Locate the cell with the specified text and output its [X, Y] center coordinate. 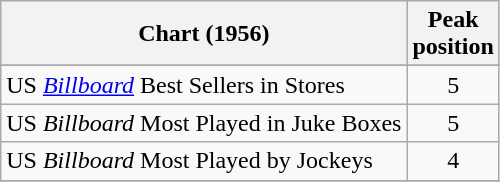
US Billboard Best Sellers in Stores [204, 85]
4 [453, 161]
Chart (1956) [204, 34]
Peakposition [453, 34]
US Billboard Most Played by Jockeys [204, 161]
US Billboard Most Played in Juke Boxes [204, 123]
